Scan for the cell matching the given text and deliver its (x, y) coordinate at center. 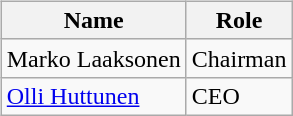
Olli Huttunen (94, 96)
Name (94, 20)
Marko Laaksonen (94, 58)
CEO (239, 96)
Role (239, 20)
Chairman (239, 58)
